Return [x, y] of the center of cell containing provided text 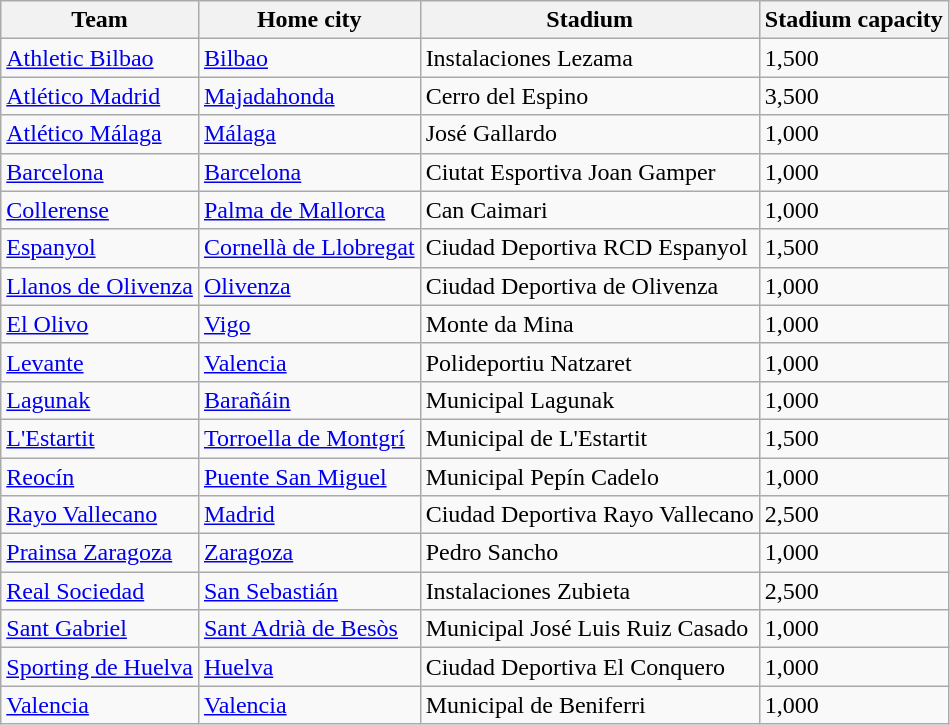
Instalaciones Lezama [590, 58]
Sant Adrià de Besòs [309, 629]
Barañáin [309, 400]
Ciutat Esportiva Joan Gamper [590, 172]
Stadium capacity [854, 20]
L'Estartit [100, 438]
Espanyol [100, 248]
Huelva [309, 667]
Team [100, 20]
Cerro del Espino [590, 96]
Madrid [309, 515]
Cornellà de Llobregat [309, 248]
Municipal de L'Estartit [590, 438]
Prainsa Zaragoza [100, 553]
Stadium [590, 20]
Atlético Madrid [100, 96]
Majadahonda [309, 96]
Puente San Miguel [309, 477]
Zaragoza [309, 553]
San Sebastián [309, 591]
Málaga [309, 134]
El Olivo [100, 324]
Lagunak [100, 400]
Pedro Sancho [590, 553]
Ciudad Deportiva de Olivenza [590, 286]
José Gallardo [590, 134]
Ciudad Deportiva El Conquero [590, 667]
Ciudad Deportiva Rayo Vallecano [590, 515]
Vigo [309, 324]
Atlético Málaga [100, 134]
Real Sociedad [100, 591]
Rayo Vallecano [100, 515]
Reocín [100, 477]
Municipal José Luis Ruiz Casado [590, 629]
Municipal Pepín Cadelo [590, 477]
Llanos de Olivenza [100, 286]
Instalaciones Zubieta [590, 591]
Home city [309, 20]
Torroella de Montgrí [309, 438]
Municipal de Beniferri [590, 705]
Polideportiu Natzaret [590, 362]
Collerense [100, 210]
Can Caimari [590, 210]
Palma de Mallorca [309, 210]
Olivenza [309, 286]
Bilbao [309, 58]
3,500 [854, 96]
Ciudad Deportiva RCD Espanyol [590, 248]
Sant Gabriel [100, 629]
Monte da Mina [590, 324]
Sporting de Huelva [100, 667]
Levante [100, 362]
Municipal Lagunak [590, 400]
Athletic Bilbao [100, 58]
